Determine the [X, Y] coordinate at the center of the cell enclosing the given text.  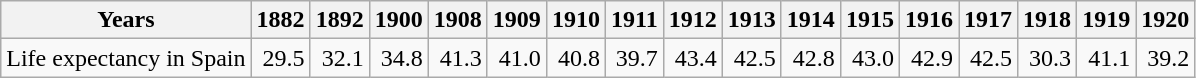
1908 [458, 20]
1912 [692, 20]
41.0 [516, 58]
1914 [810, 20]
1900 [398, 20]
1918 [1048, 20]
1909 [516, 20]
1916 [928, 20]
1915 [870, 20]
1892 [340, 20]
29.5 [280, 58]
43.0 [870, 58]
Life expectancy in Spain [126, 58]
Years [126, 20]
43.4 [692, 58]
30.3 [1048, 58]
1911 [634, 20]
42.8 [810, 58]
39.7 [634, 58]
32.1 [340, 58]
39.2 [1166, 58]
1920 [1166, 20]
1919 [1106, 20]
40.8 [576, 58]
41.3 [458, 58]
1882 [280, 20]
1910 [576, 20]
1917 [988, 20]
1913 [752, 20]
41.1 [1106, 58]
42.9 [928, 58]
34.8 [398, 58]
